Return the (x, y) coordinate for the center point of the cell that contains the specified text.  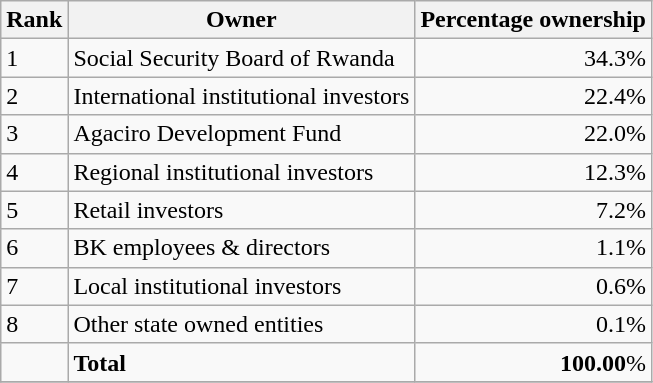
4 (34, 172)
1 (34, 58)
8 (34, 324)
Social Security Board of Rwanda (242, 58)
Percentage ownership (534, 20)
Retail investors (242, 210)
34.3% (534, 58)
Owner (242, 20)
Other state owned entities (242, 324)
6 (34, 248)
5 (34, 210)
7 (34, 286)
22.0% (534, 134)
Total (242, 362)
100.00% (534, 362)
0.6% (534, 286)
Regional institutional investors (242, 172)
3 (34, 134)
BK employees & directors (242, 248)
Local institutional investors (242, 286)
Agaciro Development Fund (242, 134)
12.3% (534, 172)
7.2% (534, 210)
1.1% (534, 248)
22.4% (534, 96)
0.1% (534, 324)
Rank (34, 20)
International institutional investors (242, 96)
2 (34, 96)
